Search for the cell housing the specified text and yield its [X, Y] center coordinate. 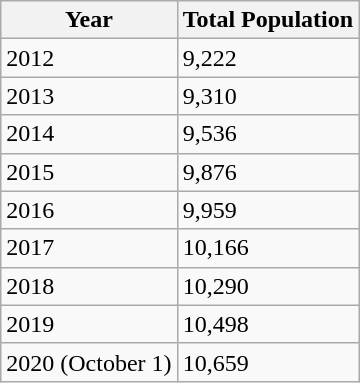
10,166 [268, 248]
10,290 [268, 286]
2018 [89, 286]
2015 [89, 172]
2012 [89, 58]
9,876 [268, 172]
2019 [89, 324]
2017 [89, 248]
10,659 [268, 362]
2013 [89, 96]
2014 [89, 134]
2020 (October 1) [89, 362]
9,959 [268, 210]
10,498 [268, 324]
9,222 [268, 58]
2016 [89, 210]
9,536 [268, 134]
9,310 [268, 96]
Total Population [268, 20]
Year [89, 20]
